Return the (x, y) coordinate for the center point of the cell that contains the specified text.  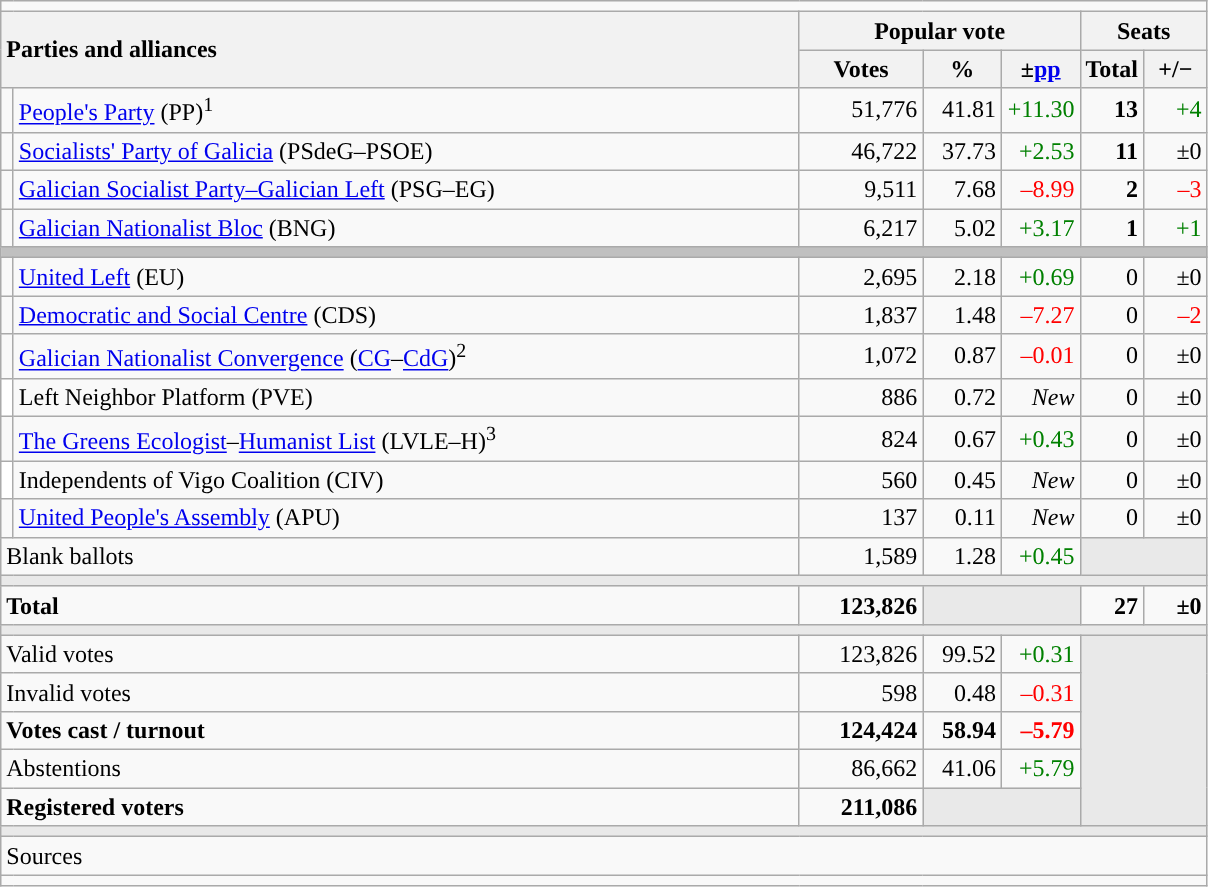
–2 (1176, 315)
6,217 (861, 228)
46,722 (861, 151)
±pp (1040, 69)
Registered voters (400, 807)
0.48 (962, 692)
Valid votes (400, 654)
1,072 (861, 356)
+2.53 (1040, 151)
Parties and alliances (400, 50)
41.81 (962, 110)
13 (1112, 110)
51,776 (861, 110)
2 (1112, 190)
+11.30 (1040, 110)
Popular vote (940, 31)
41.06 (962, 769)
Blank ballots (400, 556)
124,424 (861, 731)
+/− (1176, 69)
560 (861, 480)
0.45 (962, 480)
+0.31 (1040, 654)
Votes (861, 69)
United Left (EU) (406, 277)
–0.01 (1040, 356)
0.72 (962, 397)
Democratic and Social Centre (CDS) (406, 315)
+5.79 (1040, 769)
Socialists' Party of Galicia (PSdeG–PSOE) (406, 151)
1,837 (861, 315)
Galician Socialist Party–Galician Left (PSG–EG) (406, 190)
2.18 (962, 277)
Seats (1144, 31)
58.94 (962, 731)
Left Neighbor Platform (PVE) (406, 397)
5.02 (962, 228)
Sources (604, 856)
27 (1112, 605)
Galician Nationalist Bloc (BNG) (406, 228)
–0.31 (1040, 692)
Abstentions (400, 769)
211,086 (861, 807)
598 (861, 692)
+4 (1176, 110)
People's Party (PP)1 (406, 110)
+0.43 (1040, 438)
–3 (1176, 190)
+3.17 (1040, 228)
886 (861, 397)
86,662 (861, 769)
1.28 (962, 556)
+0.45 (1040, 556)
+1 (1176, 228)
9,511 (861, 190)
Votes cast / turnout (400, 731)
1 (1112, 228)
0.11 (962, 518)
137 (861, 518)
Invalid votes (400, 692)
% (962, 69)
0.67 (962, 438)
+0.69 (1040, 277)
99.52 (962, 654)
1,589 (861, 556)
37.73 (962, 151)
824 (861, 438)
2,695 (861, 277)
11 (1112, 151)
Galician Nationalist Convergence (CG–CdG)2 (406, 356)
United People's Assembly (APU) (406, 518)
Independents of Vigo Coalition (CIV) (406, 480)
–7.27 (1040, 315)
–8.99 (1040, 190)
7.68 (962, 190)
–5.79 (1040, 731)
0.87 (962, 356)
The Greens Ecologist–Humanist List (LVLE–H)3 (406, 438)
1.48 (962, 315)
